Identify which cell holds the provided text, then report its [x, y] central coordinate. 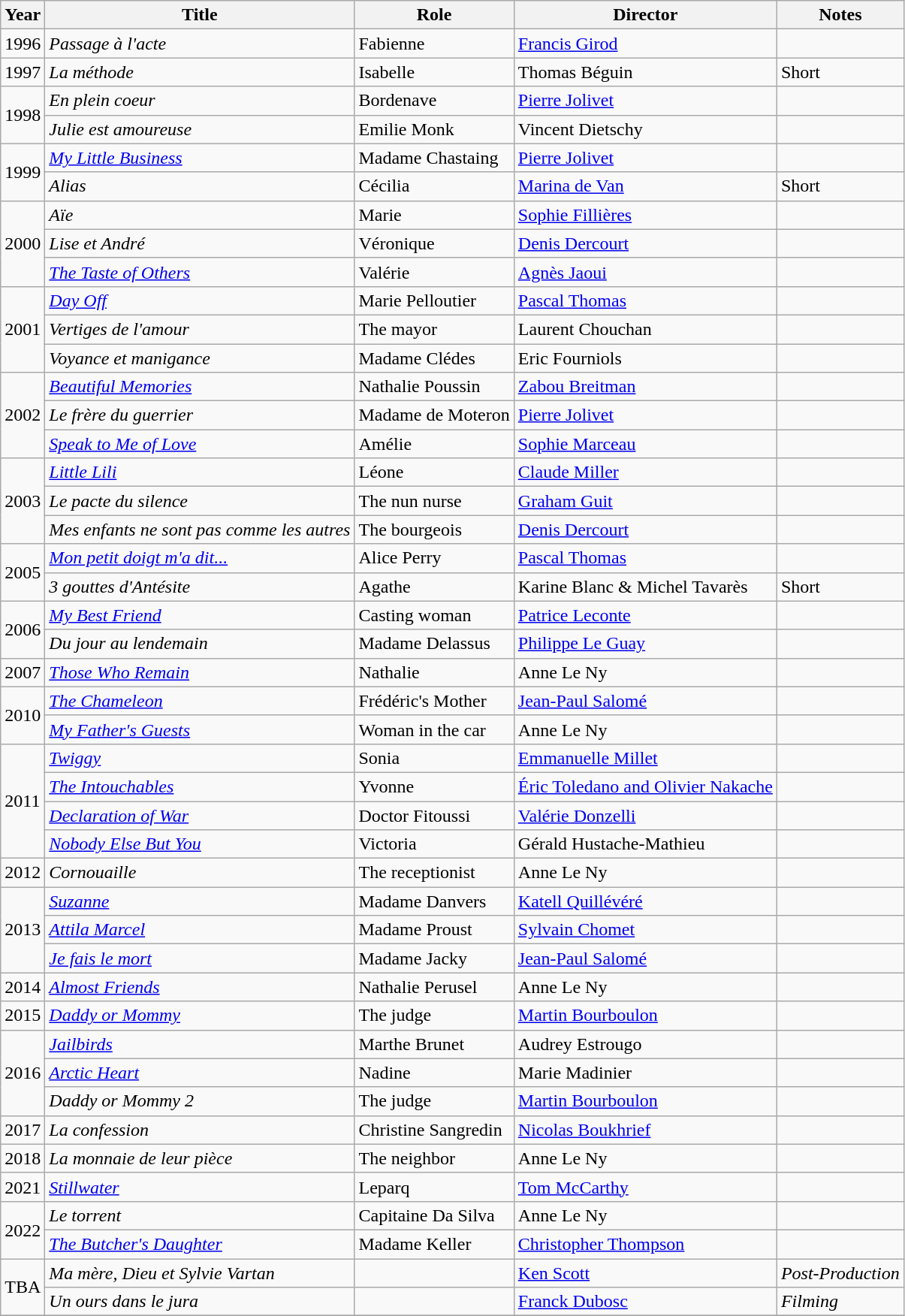
Declaration of War [200, 815]
Madame Proust [434, 930]
TBA [23, 1287]
Ma mère, Dieu et Sylvie Vartan [200, 1273]
Aïe [200, 215]
Notes [840, 15]
Amélie [434, 444]
The Intouchables [200, 786]
Éric Toledano and Olivier Nakache [645, 786]
Suzanne [200, 901]
Nadine [434, 1073]
Katell Quillévéré [645, 901]
Yvonne [434, 786]
Year [23, 15]
Director [645, 15]
Passage à l'acte [200, 44]
Valérie [434, 272]
Fabienne [434, 44]
Sylvain Chomet [645, 930]
En plein coeur [200, 101]
The Chameleon [200, 701]
Title [200, 15]
Claude Miller [645, 472]
Almost Friends [200, 987]
2022 [23, 1230]
Mon petit doigt m'a dit... [200, 558]
2017 [23, 1130]
Casting woman [434, 615]
The Taste of Others [200, 272]
Madame de Moteron [434, 415]
Sonia [434, 758]
My Father's Guests [200, 729]
Agathe [434, 587]
Nathalie Perusel [434, 987]
Emilie Monk [434, 129]
Doctor Fitoussi [434, 815]
Le frère du guerrier [200, 415]
La confession [200, 1130]
Jailbirds [200, 1044]
Role [434, 15]
2013 [23, 930]
Tom McCarthy [645, 1187]
Beautiful Memories [200, 387]
Cornouaille [200, 873]
The bourgeois [434, 530]
Daddy or Mommy 2 [200, 1101]
2015 [23, 1016]
Little Lili [200, 472]
The Butcher's Daughter [200, 1244]
Franck Dubosc [645, 1302]
The receptionist [434, 873]
Philippe Le Guay [645, 644]
Marina de Van [645, 186]
My Best Friend [200, 615]
Laurent Chouchan [645, 329]
2014 [23, 987]
Victoria [434, 844]
Le pacte du silence [200, 501]
Madame Jacky [434, 958]
Nathalie [434, 672]
Valérie Donzelli [645, 815]
Karine Blanc & Michel Tavarès [645, 587]
Nobody Else But You [200, 844]
Lise et André [200, 243]
Stillwater [200, 1187]
2011 [23, 801]
Madame Danvers [434, 901]
2010 [23, 715]
Emmanuelle Millet [645, 758]
Un ours dans le jura [200, 1302]
Ken Scott [645, 1273]
Marie Pelloutier [434, 300]
Twiggy [200, 758]
Alias [200, 186]
2007 [23, 672]
Bordenave [434, 101]
Sophie Marceau [645, 444]
Madame Chastaing [434, 158]
Je fais le mort [200, 958]
2005 [23, 572]
Leparq [434, 1187]
2006 [23, 629]
Nicolas Boukhrief [645, 1130]
Le torrent [200, 1215]
Sophie Fillières [645, 215]
Alice Perry [434, 558]
Du jour au lendemain [200, 644]
Zabou Breitman [645, 387]
1997 [23, 72]
Attila Marcel [200, 930]
Cécilia [434, 186]
Agnès Jaoui [645, 272]
Filming [840, 1302]
Eric Fourniols [645, 358]
Graham Guit [645, 501]
2016 [23, 1073]
2002 [23, 415]
2012 [23, 873]
La méthode [200, 72]
Madame Delassus [434, 644]
Marie [434, 215]
The neighbor [434, 1158]
1996 [23, 44]
Thomas Béguin [645, 72]
My Little Business [200, 158]
Francis Girod [645, 44]
Audrey Estrougo [645, 1044]
La monnaie de leur pièce [200, 1158]
Madame Clédes [434, 358]
Post-Production [840, 1273]
Marie Madinier [645, 1073]
The nun nurse [434, 501]
2021 [23, 1187]
1998 [23, 115]
Christopher Thompson [645, 1244]
Véronique [434, 243]
3 gouttes d'Antésite [200, 587]
2003 [23, 501]
Speak to Me of Love [200, 444]
Arctic Heart [200, 1073]
Those Who Remain [200, 672]
Patrice Leconte [645, 615]
Voyance et manigance [200, 358]
2018 [23, 1158]
Gérald Hustache-Mathieu [645, 844]
The mayor [434, 329]
Day Off [200, 300]
Isabelle [434, 72]
Daddy or Mommy [200, 1016]
Vincent Dietschy [645, 129]
2001 [23, 329]
Nathalie Poussin [434, 387]
Madame Keller [434, 1244]
2000 [23, 243]
Capitaine Da Silva [434, 1215]
Julie est amoureuse [200, 129]
Marthe Brunet [434, 1044]
Woman in the car [434, 729]
1999 [23, 172]
Vertiges de l'amour [200, 329]
Frédéric's Mother [434, 701]
Mes enfants ne sont pas comme les autres [200, 530]
Léone [434, 472]
Christine Sangredin [434, 1130]
